Scan for the cell matching the given text and deliver its (x, y) coordinate at center. 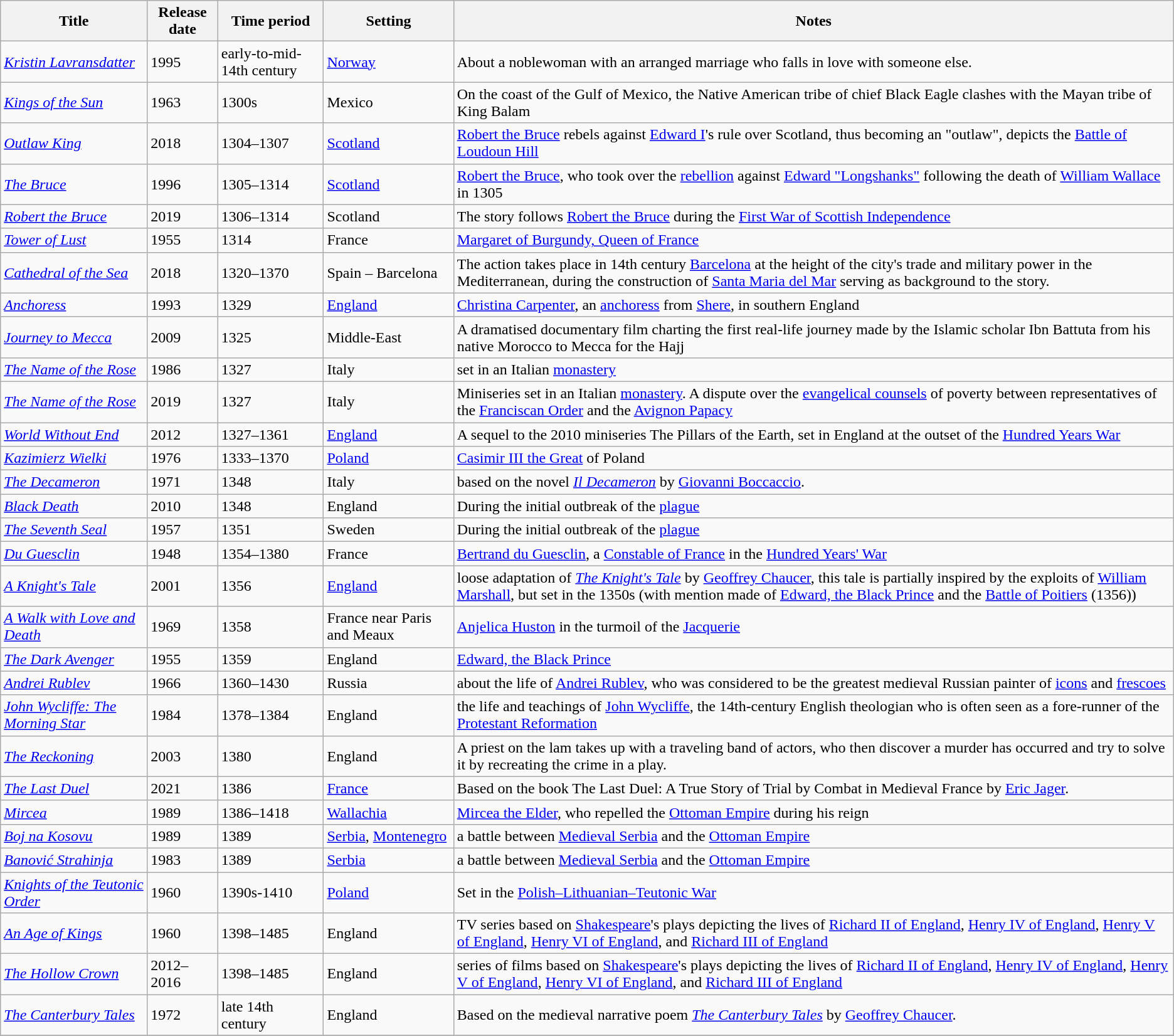
Bertrand du Guesclin, a Constable of France in the Hundred Years' War (813, 554)
1995 (183, 61)
Based on the book The Last Duel: A True Story of Trial by Combat in Medieval France by Eric Jager. (813, 788)
The story follows Robert the Bruce during the First War of Scottish Independence (813, 216)
The Reckoning (74, 756)
2010 (183, 506)
1976 (183, 458)
Banović Strahinja (74, 860)
Wallachia (389, 812)
Spain – Barcelona (389, 272)
Robert the Bruce (74, 216)
Andrei Rublev (74, 683)
1986 (183, 369)
Journey to Mecca (74, 337)
Black Death (74, 506)
The Dark Avenger (74, 659)
Based on the medieval narrative poem The Canterbury Tales by Geoffrey Chaucer. (813, 1015)
1327–1361 (271, 435)
Set in the Polish–Lithuanian–Teutonic War (813, 892)
Middle-East (389, 337)
1963 (183, 103)
1390s-1410 (271, 892)
1351 (271, 530)
Boj na Kosovu (74, 836)
Serbia, Montenegro (389, 836)
Title (74, 21)
1329 (271, 305)
1386–1418 (271, 812)
The Decameron (74, 482)
1966 (183, 683)
Edward, the Black Prince (813, 659)
1386 (271, 788)
A Knight's Tale (74, 586)
1359 (271, 659)
1325 (271, 337)
Release date (183, 21)
A Walk with Love and Death (74, 627)
Outlaw King (74, 143)
The Bruce (74, 184)
1972 (183, 1015)
1993 (183, 305)
Mircea the Elder, who repelled the Ottoman Empire during his reign (813, 812)
1300s (271, 103)
The Hollow Crown (74, 975)
Kings of the Sun (74, 103)
1354–1380 (271, 554)
The Canterbury Tales (74, 1015)
Notes (813, 21)
Casimir III the Great of Poland (813, 458)
Russia (389, 683)
1333–1370 (271, 458)
Mexico (389, 103)
2012–2016 (183, 975)
Sweden (389, 530)
An Age of Kings (74, 933)
1306–1314 (271, 216)
A sequel to the 2010 miniseries The Pillars of the Earth, set in England at the outset of the Hundred Years War (813, 435)
1360–1430 (271, 683)
Tower of Lust (74, 240)
1948 (183, 554)
the life and teachings of John Wycliffe, the 14th-century English theologian who is often seen as a fore-runner of the Protestant Reformation (813, 715)
1380 (271, 756)
Kristin Lavransdatter (74, 61)
Serbia (389, 860)
1969 (183, 627)
Setting (389, 21)
early-to-mid-14th century (271, 61)
1314 (271, 240)
Robert the Bruce, who took over the rebellion against Edward "Longshanks" following the death of William Wallace in 1305 (813, 184)
based on the novel Il Decameron by Giovanni Boccaccio. (813, 482)
Du Guesclin (74, 554)
About a noblewoman with an arranged marriage who falls in love with someone else. (813, 61)
2003 (183, 756)
On the coast of the Gulf of Mexico, the Native American tribe of chief Black Eagle clashes with the Mayan tribe of King Balam (813, 103)
The Last Duel (74, 788)
Robert the Bruce rebels against Edward I's rule over Scotland, thus becoming an "outlaw", depicts the Battle of Loudoun Hill (813, 143)
Time period (271, 21)
Anjelica Huston in the turmoil of the Jacquerie (813, 627)
John Wycliffe: The Morning Star (74, 715)
about the life of Andrei Rublev, who was considered to be the greatest medieval Russian painter of icons and frescoes (813, 683)
France near Paris and Meaux (389, 627)
Margaret of Burgundy, Queen of France (813, 240)
1378–1384 (271, 715)
Knights of the Teutonic Order (74, 892)
2009 (183, 337)
1304–1307 (271, 143)
1971 (183, 482)
Kazimierz Wielki (74, 458)
1305–1314 (271, 184)
1957 (183, 530)
1358 (271, 627)
The Seventh Seal (74, 530)
World Without End (74, 435)
2012 (183, 435)
1320–1370 (271, 272)
Anchoress (74, 305)
2001 (183, 586)
Norway (389, 61)
set in an Italian monastery (813, 369)
1356 (271, 586)
Mircea (74, 812)
Cathedral of the Sea (74, 272)
1984 (183, 715)
1996 (183, 184)
1983 (183, 860)
Christina Carpenter, an anchoress from Shere, in southern England (813, 305)
late 14th century (271, 1015)
2021 (183, 788)
